Determine the (X, Y) coordinate at the center of the cell enclosing the given text.  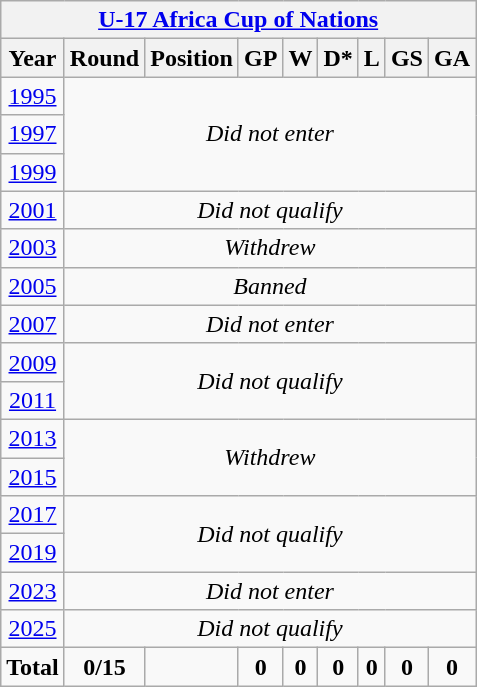
2005 (33, 286)
Banned (270, 286)
1995 (33, 96)
1999 (33, 172)
2015 (33, 477)
GS (406, 58)
D* (338, 58)
2019 (33, 553)
2009 (33, 362)
Total (33, 667)
1997 (33, 134)
2023 (33, 591)
GA (452, 58)
2003 (33, 248)
W (300, 58)
2001 (33, 210)
Year (33, 58)
Position (192, 58)
Round (104, 58)
U-17 Africa Cup of Nations (238, 20)
2013 (33, 438)
2017 (33, 515)
2011 (33, 400)
0/15 (104, 667)
L (372, 58)
2025 (33, 629)
GP (260, 58)
2007 (33, 324)
